Capture the cell that displays the provided text and extract its (X, Y) central coordinate. 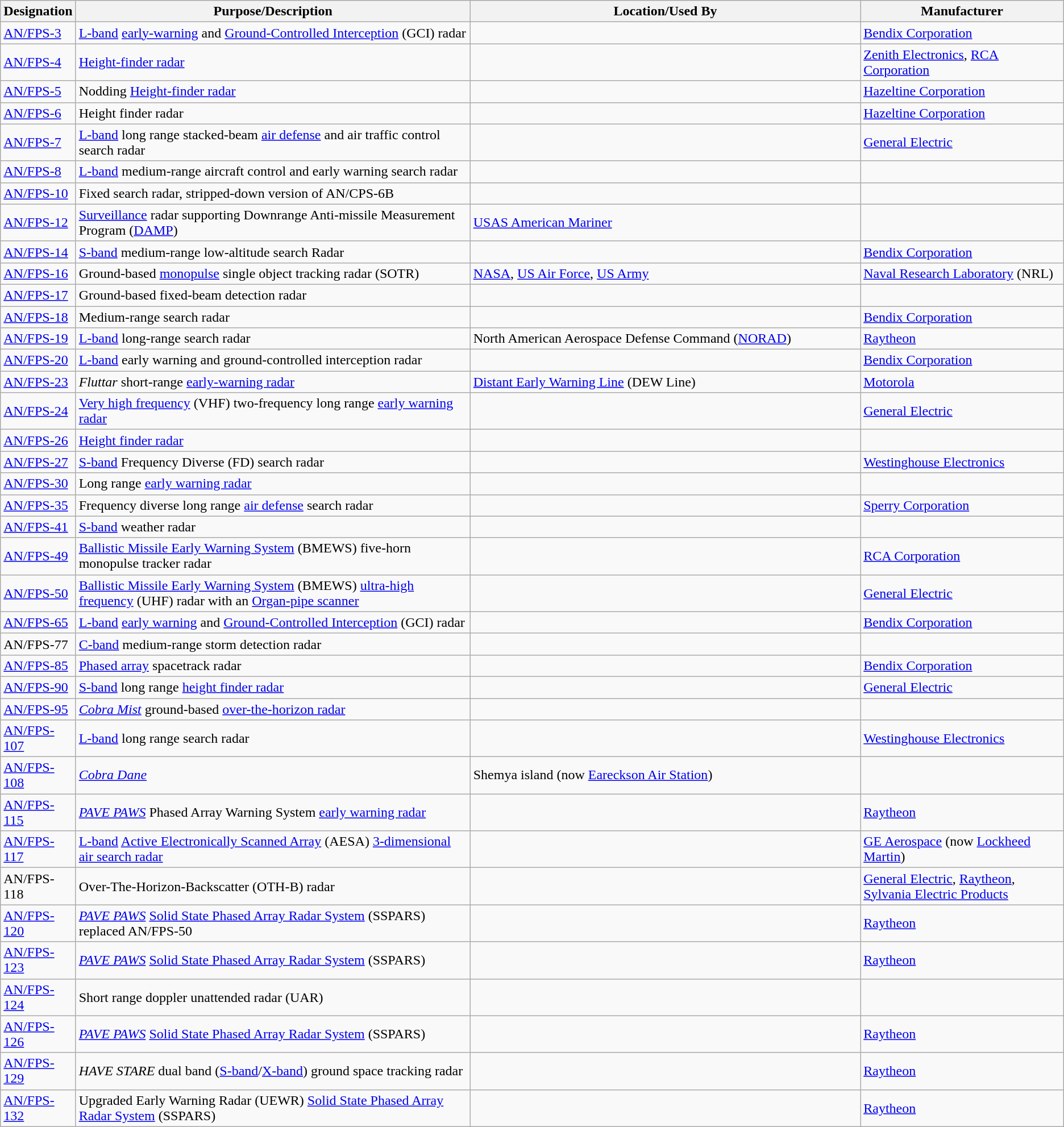
AN/FPS-3 (38, 33)
L-band early warning and Ground-Controlled Interception (GCI) radar (273, 622)
Fixed search radar, stripped-down version of AN/CPS-6B (273, 193)
AN/FPS-26 (38, 440)
L-band early-warning and Ground-Controlled Interception (GCI) radar (273, 33)
Ballistic Missile Early Warning System (BMEWS) five-horn monopulse tracker radar (273, 556)
AN/FPS-10 (38, 193)
Purpose/Description (273, 11)
Surveillance radar supporting Downrange Anti-missile Measurement Program (DAMP) (273, 223)
AN/FPS-115 (38, 813)
S-band Frequency Diverse (FD) search radar (273, 462)
Designation (38, 11)
S-band medium-range low-altitude search Radar (273, 252)
Fluttar short-range early-warning radar (273, 382)
AN/FPS-24 (38, 411)
L-band Active Electronically Scanned Array (AESA) 3-dimensional air search radar (273, 849)
AN/FPS-4 (38, 63)
L-band long range search radar (273, 739)
North American Aerospace Defense Command (NORAD) (665, 339)
GE Aerospace (now Lockheed Martin) (962, 849)
AN/FPS-124 (38, 997)
Naval Research Laboratory (NRL) (962, 273)
AN/FPS-8 (38, 172)
AN/FPS-27 (38, 462)
Sperry Corporation (962, 505)
AN/FPS-123 (38, 960)
Ground-based monopulse single object tracking radar (SOTR) (273, 273)
Manufacturer (962, 11)
Upgraded Early Warning Radar (UEWR) Solid State Phased Array Radar System (SSPARS) (273, 1108)
Height-finder radar (273, 63)
Zenith Electronics, RCA Corporation (962, 63)
AN/FPS-35 (38, 505)
AN/FPS-20 (38, 360)
PAVE PAWS Solid State Phased Array Radar System (SSPARS) replaced AN/FPS-50 (273, 923)
AN/FPS-85 (38, 666)
Location/Used By (665, 11)
AN/FPS-90 (38, 687)
Shemya island (now Eareckson Air Station) (665, 775)
AN/FPS-50 (38, 593)
AN/FPS-30 (38, 484)
Phased array spacetrack radar (273, 666)
General Electric, Raytheon, Sylvania Electric Products (962, 887)
AN/FPS-108 (38, 775)
Over-The-Horizon-Backscatter (OTH-B) radar (273, 887)
Medium-range search radar (273, 317)
AN/FPS-117 (38, 849)
Nodding Height-finder radar (273, 92)
AN/FPS-126 (38, 1034)
NASA, US Air Force, US Army (665, 273)
AN/FPS-77 (38, 644)
USAS American Mariner (665, 223)
AN/FPS-95 (38, 709)
L-band long-range search radar (273, 339)
AN/FPS-118 (38, 887)
S-band weather radar (273, 527)
C-band medium-range storm detection radar (273, 644)
AN/FPS-132 (38, 1108)
Ground-based fixed-beam detection radar (273, 295)
AN/FPS-6 (38, 113)
Ballistic Missile Early Warning System (BMEWS) ultra-high frequency (UHF) radar with an Organ-pipe scanner (273, 593)
AN/FPS-65 (38, 622)
AN/FPS-129 (38, 1071)
L-band medium-range aircraft control and early warning search radar (273, 172)
Cobra Mist ground-based over-the-horizon radar (273, 709)
Cobra Dane (273, 775)
AN/FPS-19 (38, 339)
AN/FPS-41 (38, 527)
AN/FPS-12 (38, 223)
AN/FPS-5 (38, 92)
S-band long range height finder radar (273, 687)
AN/FPS-107 (38, 739)
Frequency diverse long range air defense search radar (273, 505)
L-band early warning and ground-controlled interception radar (273, 360)
PAVE PAWS Phased Array Warning System early warning radar (273, 813)
Short range doppler unattended radar (UAR) (273, 997)
Very high frequency (VHF) two-frequency long range early warning radar (273, 411)
AN/FPS-49 (38, 556)
AN/FPS-120 (38, 923)
Long range early warning radar (273, 484)
AN/FPS-23 (38, 382)
Motorola (962, 382)
AN/FPS-16 (38, 273)
AN/FPS-18 (38, 317)
AN/FPS-17 (38, 295)
AN/FPS-14 (38, 252)
L-band long range stacked-beam air defense and air traffic control search radar (273, 142)
Distant Early Warning Line (DEW Line) (665, 382)
HAVE STARE dual band (S-band/X-band) ground space tracking radar (273, 1071)
AN/FPS-7 (38, 142)
RCA Corporation (962, 556)
